Scan for the cell matching the given text and deliver its (X, Y) coordinate at center. 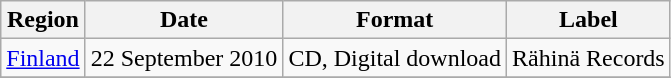
Region (43, 20)
Date (184, 20)
Rähinä Records (589, 58)
CD, Digital download (395, 58)
Format (395, 20)
Label (589, 20)
22 September 2010 (184, 58)
Finland (43, 58)
